Identify which cell holds the provided text, then report its [X, Y] central coordinate. 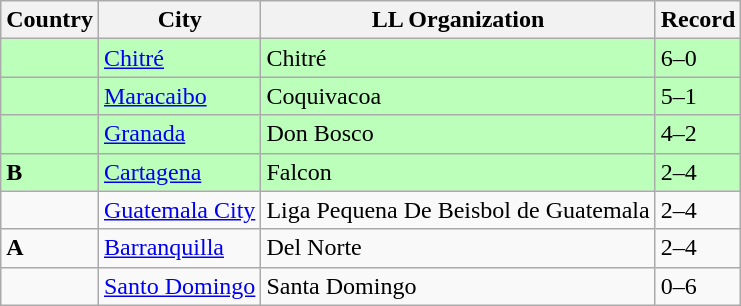
Granada [179, 134]
4–2 [698, 134]
LL Organization [458, 20]
Record [698, 20]
Cartagena [179, 172]
Coquivacoa [458, 96]
Del Norte [458, 248]
Liga Pequena De Beisbol de Guatemala [458, 210]
5–1 [698, 96]
City [179, 20]
6–0 [698, 58]
Barranquilla [179, 248]
B [50, 172]
Falcon [458, 172]
Santa Domingo [458, 286]
Maracaibo [179, 96]
Santo Domingo [179, 286]
Don Bosco [458, 134]
Country [50, 20]
A [50, 248]
Guatemala City [179, 210]
0–6 [698, 286]
